Find where the given text appears and provide that cell's center as (x, y) coordinate. 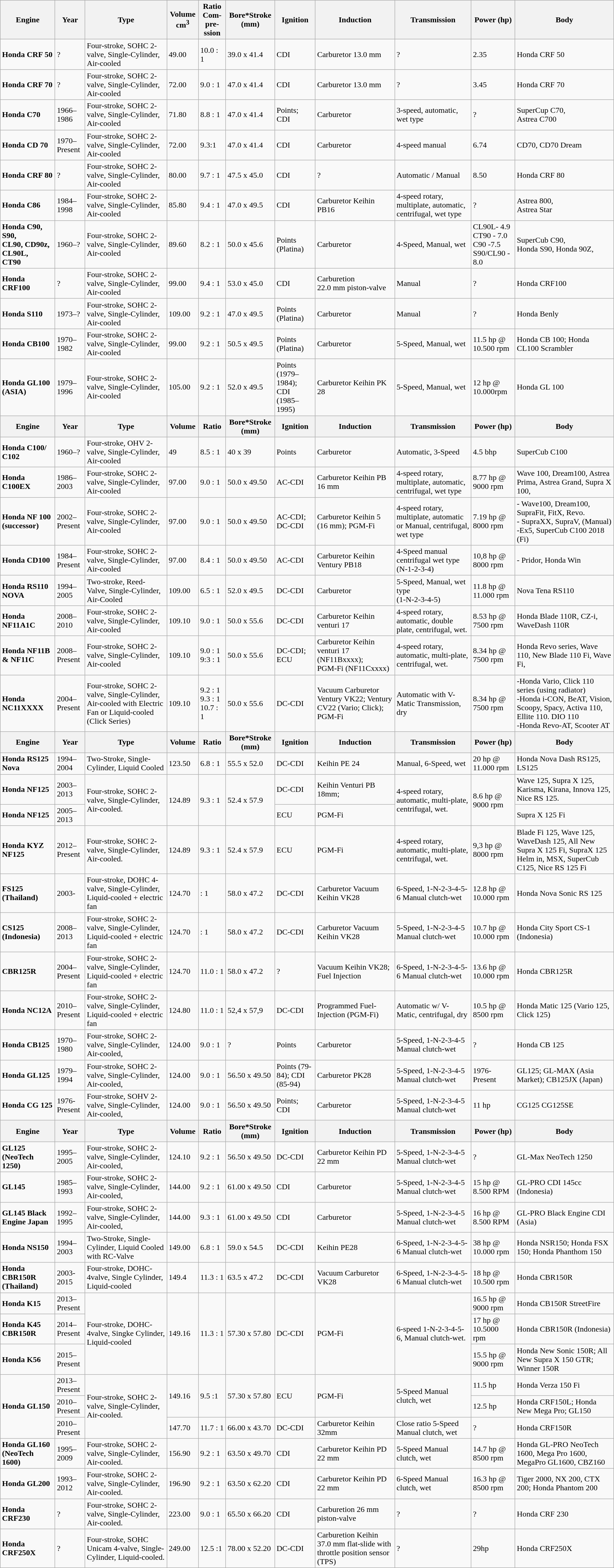
4-speed rotary, automatic, double plate, centrifugal, wet. (433, 621)
GL145 (28, 1187)
Blade Fi 125, Wave 125, WaveDash 125, All New Supra X 125 Fi, SupraX 125 Helm in, MSX, SuperCub C125, Nice RS 125 Fi (564, 850)
8.77 hp @ 9000 rpm (493, 482)
80.00 (183, 175)
105.00 (183, 387)
8.50 (493, 175)
1970–Present (70, 145)
GL-PRO Black Engine CDI (Asia) (564, 1217)
12.5 hp (493, 1406)
Honda CBR125R (564, 971)
Honda GL-PRO NeoTech 1600, Mega Pro 1600, MegaPro GL1600, CBZ160 (564, 1454)
Honda CRF230 (28, 1514)
9.2 : 19.3 : 110.7 : 1 (212, 703)
Automatic, 3-Speed (433, 452)
- Pridor, Honda Win (564, 560)
Honda Verza 150 Fi (564, 1385)
196.90 (183, 1484)
63.50 x 49.70 (250, 1454)
40 x 39 (250, 452)
Manual, 6-Speed, wet (433, 763)
7.19 hp @ 8000 rpm (493, 521)
Honda CBR150R (Thailand) (28, 1277)
8.8 : 1 (212, 115)
Honda Nova Dash RS125, LS125 (564, 763)
6.5 : 1 (212, 591)
10.0 : 1 (212, 54)
1994–2003 (70, 1247)
49 (183, 452)
Four-stroke, DOHC 4-valve, Single-Cylinder, Liquid-cooled + electric fan (126, 893)
Honda NF11A1C (28, 621)
Wave 100, Dream100, Astrea Prima, Astrea Grand, Supra X 100, (564, 482)
71.80 (183, 115)
Honda CB150R StreetFire (564, 1303)
8.5 : 1 (212, 452)
2015–Present (70, 1359)
Honda CG 125 (28, 1105)
Honda GL125 (28, 1075)
Honda RS110 NOVA (28, 591)
11.5 hp (493, 1385)
Two-stroke, Reed-Valve, Single-Cylinder, Air-Cooled (126, 591)
9.5 :1 (212, 1396)
1993–2012 (70, 1484)
Honda C90, S90,CL90, CD90z, CL90L,CT90 (28, 244)
1979–1994 (70, 1075)
15.5 hp @ 9000 rpm (493, 1359)
2012–Present (70, 850)
124.80 (183, 1011)
1970–1982 (70, 344)
Honda CRF150L; Honda New Mega Pro; GL150 (564, 1406)
1985–1993 (70, 1187)
1994–2005 (70, 591)
16.5 hp @9000 rpm (493, 1303)
Programmed Fuel-Injection (PGM-Fi) (355, 1011)
Carburetor Keihin PK 28 (355, 387)
Two-Stroke, Single-Cylinder, Liquid Cooled (126, 763)
10.7 hp @ 10.000 rpm (493, 932)
2008–Present (70, 655)
Honda Revo series, Wave 110, New Blade 110 Fi, Wave Fi, (564, 655)
GL-Max NeoTech 1250 (564, 1157)
12 hp @ 10.000rpm (493, 387)
2008–2013 (70, 932)
4-Speed, Manual, wet (433, 244)
Honda NF11B & NF11C (28, 655)
2003–2013 (70, 789)
Carburetion22.0 mm piston-valve (355, 283)
15 hp @ 8.500 RPM (493, 1187)
Vacuum Carburetor VK28 (355, 1277)
CL90L- 4.9CT90 - 7.0C90 -7.5S90/CL90 - 8.0 (493, 244)
78.00 x 52.20 (250, 1548)
Points(1979–1984);CDI(1985–1995) (295, 387)
Vacuum Keihin VK28;Fuel Injection (355, 971)
2.35 (493, 54)
Honda GL100 (ASIA) (28, 387)
Four-stroke, SOHV 2-valve, Single-Cylinder, Air-cooled, (126, 1105)
3.45 (493, 85)
3-speed, automatic, wet type (433, 115)
65.50 x 66.20 (250, 1514)
SuperCub C90,Honda S90, Honda 90Z, (564, 244)
1992–1995 (70, 1217)
Carburetor Keihin venturi 17 (355, 621)
1973–? (70, 313)
2014–Present (70, 1329)
Tiger 2000, NX 200, CTX 200; Honda Phantom 200 (564, 1484)
Carburetor Keihin Ventury PB18 (355, 560)
GL125 (NeoTech 1250) (28, 1157)
AC-CDI;DC-CDI (295, 521)
Four-stroke, DOHC-4valve, Single Cylinder, Liquid-cooled (126, 1277)
63.50 x 62.20 (250, 1484)
Honda New Sonic 150R; All New Supra X 150 GTR; Winner 150R (564, 1359)
Honda CRF150R (564, 1428)
4-speed rotary, multiplate, automatic or Manual, centrifugal, wet type (433, 521)
Carburetor Keihin 32mm (355, 1428)
Carburetor Keihin PB 16 mm (355, 482)
6-speed 1-N-2-3-4-5-6, Manual clutch-wet. (433, 1333)
8.4 : 1 (212, 560)
1995–2005 (70, 1157)
Honda NS150 (28, 1247)
8.6 hp @ 9000 rpm (493, 800)
29hp (493, 1548)
Wave 125, Supra X 125, Karisma, Kirana, Innova 125, Nice RS 125. (564, 789)
-Honda Vario, Click 110 series (using radiator)-Honda i-CON, BeAT, Vision, Scoopy, Spacy, Activa 110, Ellite 110. DIO 110-Honda Revo-AT, Scooter AT (564, 703)
Carburetor PK28 (355, 1075)
16 hp @ 8.500 RPM (493, 1217)
CS125 (Indonesia) (28, 932)
Honda K45 CBR150R (28, 1329)
FS125 (Thailand) (28, 893)
8.53 hp @ 7500 rpm (493, 621)
10,8 hp @ 8000 rpm (493, 560)
1986–2003 (70, 482)
Automatic w/ V-Matic, centrifugal, dry (433, 1011)
GL-PRO CDI 145cc (Indonesia) (564, 1187)
63.5 x 47.2 (250, 1277)
12.8 hp @ 10.000 rpm (493, 893)
55.5 x 52.0 (250, 763)
Carburetor Keihin venturi 17 (NF11Bxxxx);PGM-Fi (NF11Cxxxx) (355, 655)
53.0 x 45.0 (250, 283)
Honda Matic 125 (Vario 125, Click 125) (564, 1011)
RatioCom-pre-ssion (212, 20)
Automatic / Manual (433, 175)
Carburetor Keihin 5 (16 mm); PGM-Fi (355, 521)
1995–2009 (70, 1454)
9.3:1 (212, 145)
149.00 (183, 1247)
124.10 (183, 1157)
59.0 x 54.5 (250, 1247)
Four-stroke, DOHC-4valve, Singke Cylinder, Liquid-cooled (126, 1333)
GL125; GL-MAX (Asia Market); CB125JX (Japan) (564, 1075)
Volume cm3 (183, 20)
123.50 (183, 763)
Honda CB100 (28, 344)
2005–2013 (70, 815)
Keihin PE 24 (355, 763)
1994–2004 (70, 763)
Honda C86 (28, 205)
11.5 hp @ 10.500 rpm (493, 344)
1984–1998 (70, 205)
17 hp @ 10.5000 rpm (493, 1329)
4.5 bhp (493, 452)
49.00 (183, 54)
Four-stroke, SOHC 2-valve, Single-Cylinder, Air-cooled with Electric Fan or Liquid-cooled (Click Series) (126, 703)
4-Speed manual centrifugal wet type (N-1-2-3-4) (433, 560)
Honda Blade 110R, CZ-i, WaveDash 110R (564, 621)
2002–Present (70, 521)
Honda C70 (28, 115)
9,3 hp @ 8000 rpm (493, 850)
149.4 (183, 1277)
Honda CBR150R (564, 1277)
11.7 : 1 (212, 1428)
11.8 hp @ 11.000 rpm (493, 591)
1984–Present (70, 560)
6.74 (493, 145)
Honda GL160 (NeoTech 1600) (28, 1454)
16.3 hp @ 8500 rpm (493, 1484)
Carburetor Keihin PB16 (355, 205)
- Wave100, Dream100, SupraFit, FitX, Revo.- SupraXX, SupraV, (Manual)-Ex5, SuperCub C100 2018 (Fi) (564, 521)
Supra X 125 Fi (564, 815)
SuperCub C100 (564, 452)
66.00 x 43.70 (250, 1428)
10.5 hp @ 8500 rpm (493, 1011)
85.80 (183, 205)
9.0 : 19:3 : 1 (212, 655)
89.60 (183, 244)
Honda GL150 (28, 1406)
Honda NC11XXXX (28, 703)
Points (79-84); CDI (85-94) (295, 1075)
20 hp @ 11.000 rpm (493, 763)
CBR125R (28, 971)
CG125 CG125SE (564, 1105)
18 hp @ 10.500 rpm (493, 1277)
Astrea 800,Astrea Star (564, 205)
1966–1986 (70, 115)
Keihin PE28 (355, 1247)
CD70, CD70 Dream (564, 145)
Honda CB 125 (564, 1045)
6-Speed Manual clutch, wet (433, 1484)
38 hp @ 10.000 rpm (493, 1247)
Honda CBR150R (Indonesia) (564, 1329)
Honda NF 100 (successor) (28, 521)
Honda Benly (564, 313)
14.7 hp @ 8500 rpm (493, 1454)
Honda CB125 (28, 1045)
52,4 x 57,9 (250, 1011)
Four-stroke, OHV 2-valve, Single-Cylinder, Air-cooled (126, 452)
Honda GL200 (28, 1484)
50.0 x 45.6 (250, 244)
4-speed manual (433, 145)
Honda C100/ C102 (28, 452)
156.90 (183, 1454)
Honda K15 (28, 1303)
39.0 x 41.4 (250, 54)
Honda KYZ NF125 (28, 850)
2008–2010 (70, 621)
Keihin Venturi PB 18mm; (355, 789)
Honda RS125 Nova (28, 763)
Honda C100EX (28, 482)
Four-stroke, SOHC Unicam 4-valve, Single-Cylinder, Liquid-cooled. (126, 1548)
Automatic with V-Matic Transmission, dry (433, 703)
2003- (70, 893)
8.2 : 1 (212, 244)
Honda CD100 (28, 560)
DC-CDI; ECU (295, 655)
Honda NSR150; Honda FSX 150; Honda Phanthom 150 (564, 1247)
SuperCup C70,Astrea C700 (564, 115)
13.6 hp @ 10.000 rpm (493, 971)
2003-2015 (70, 1277)
Honda S110 (28, 313)
50.5 x 49.5 (250, 344)
Honda NC12A (28, 1011)
Honda K56 (28, 1359)
1970–1980 (70, 1045)
Vacuum Carburetor Ventury VK22; Ventury CV22 (Vario; Click);PGM-Fi (355, 703)
Honda GL 100 (564, 387)
Nova Tena RS110 (564, 591)
12.5 :1 (212, 1548)
Honda Nova Sonic RS 125 (564, 893)
Honda City Sport CS-1 (Indonesia) (564, 932)
Two-Stroke, Single-Cylinder, Liquid Cooled with RC-Valve (126, 1247)
249.00 (183, 1548)
Honda CD 70 (28, 145)
223.00 (183, 1514)
Honda CB 100; Honda CL100 Scrambler (564, 344)
1979–1996 (70, 387)
Carburetion Keihin 37.0 mm flat-slide with throttle position sensor (TPS) (355, 1548)
Honda CRF 230 (564, 1514)
GL145 Black Engine Japan (28, 1217)
Carburetion 26 mm piston-valve (355, 1514)
11 hp (493, 1105)
47.5 x 45.0 (250, 175)
5-Speed, Manual, wet type(1-N-2-3-4-5) (433, 591)
Close ratio 5-Speed Manual clutch, wet (433, 1428)
9.7 : 1 (212, 175)
147.70 (183, 1428)
